From the cell containing the given text, extract its center point as (X, Y) coordinate. 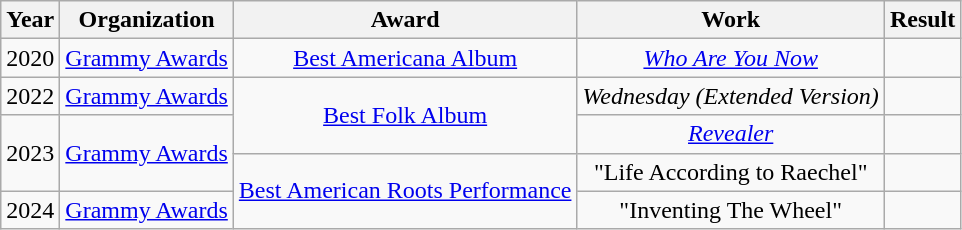
Year (30, 20)
Best Folk Album (405, 115)
Revealer (730, 134)
2024 (30, 210)
2023 (30, 153)
Best American Roots Performance (405, 191)
2020 (30, 58)
Best Americana Album (405, 58)
Wednesday (Extended Version) (730, 96)
Result (922, 20)
"Life According to Raechel" (730, 172)
Organization (147, 20)
Who Are You Now (730, 58)
"Inventing The Wheel" (730, 210)
Work (730, 20)
2022 (30, 96)
Award (405, 20)
